Search for the cell housing the specified text and yield its (X, Y) center coordinate. 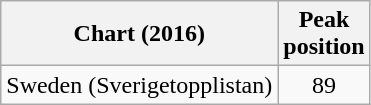
Peakposition (324, 34)
Sweden (Sverigetopplistan) (140, 85)
Chart (2016) (140, 34)
89 (324, 85)
